Search for the cell housing the specified text and yield its [X, Y] center coordinate. 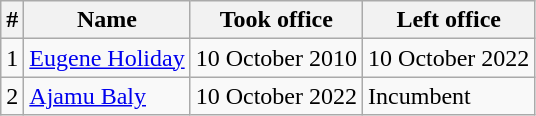
# [12, 20]
10 October 2010 [276, 58]
Name [107, 20]
Ajamu Baly [107, 96]
Eugene Holiday [107, 58]
Incumbent [449, 96]
Left office [449, 20]
Took office [276, 20]
1 [12, 58]
2 [12, 96]
